Search for the cell housing the specified text and yield its [x, y] center coordinate. 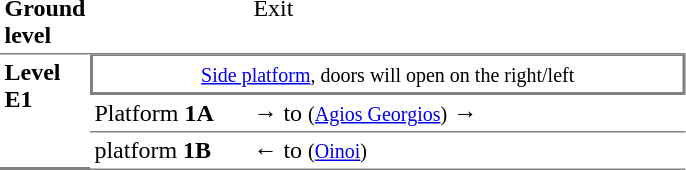
platform 1Β [170, 151]
Side platform, doors will open on the right/left [388, 74]
← to (Oinoi) [467, 151]
LevelΕ1 [45, 112]
Platform 1Α [170, 114]
→ to (Agios Georgios) → [467, 114]
